Extract the [X, Y] coordinate from the center of the cell holding the provided text.  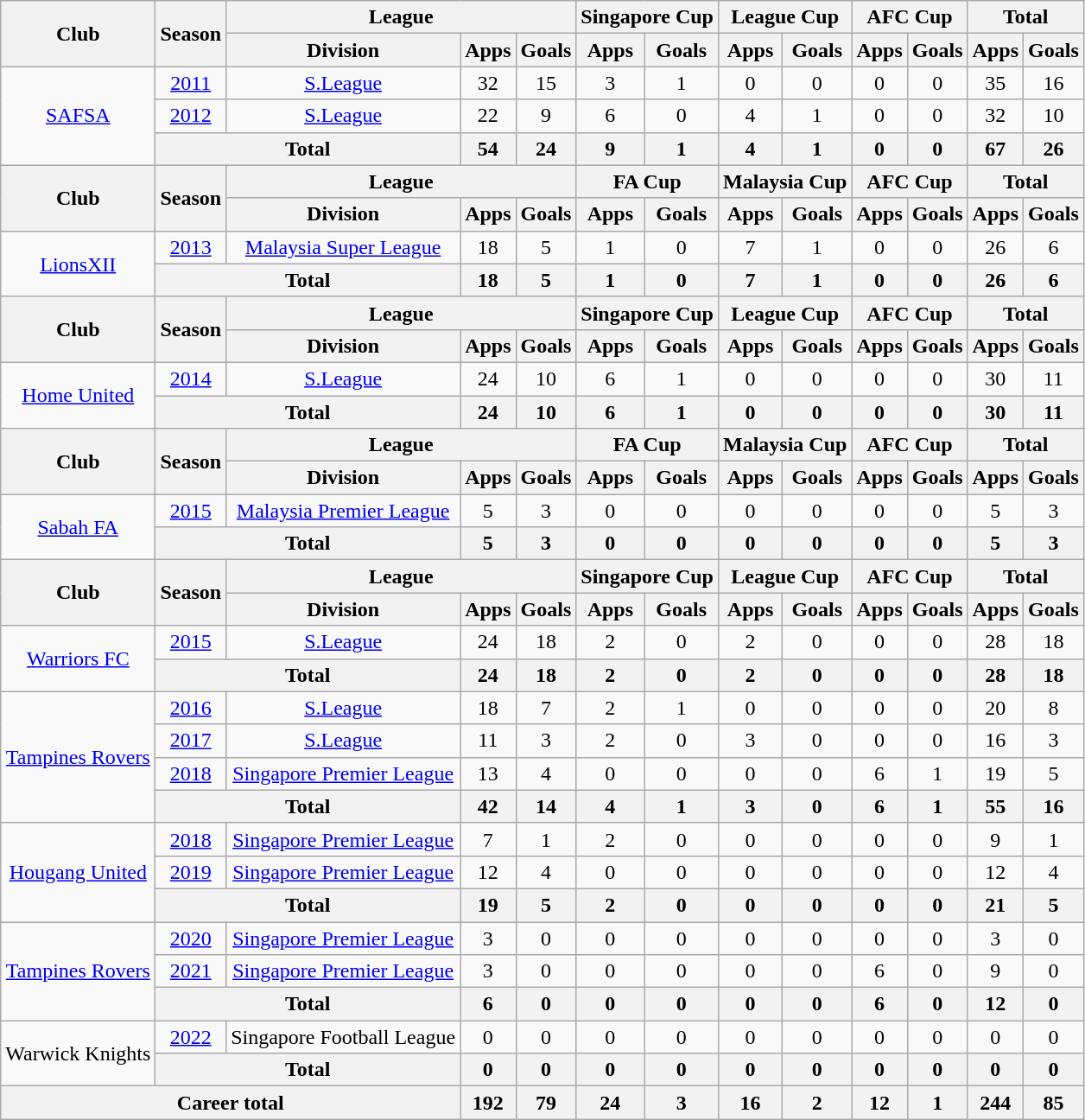
35 [995, 83]
55 [995, 806]
Malaysia Super League [344, 247]
Malaysia Premier League [344, 511]
21 [995, 905]
Singapore Football League [344, 1037]
85 [1054, 1103]
2017 [191, 741]
SAFSA [78, 116]
Warwick Knights [78, 1053]
79 [546, 1103]
8 [1054, 708]
Home United [78, 395]
42 [488, 806]
22 [488, 116]
15 [546, 83]
Hougang United [78, 872]
LionsXII [78, 264]
Sabah FA [78, 527]
244 [995, 1103]
13 [488, 773]
2020 [191, 938]
2021 [191, 971]
2012 [191, 116]
2011 [191, 83]
14 [546, 806]
2016 [191, 708]
2013 [191, 247]
2022 [191, 1037]
54 [488, 149]
2014 [191, 379]
20 [995, 708]
2019 [191, 872]
Career total [231, 1103]
Warriors FC [78, 659]
67 [995, 149]
192 [488, 1103]
